Extract the (X, Y) coordinate from the center of the cell holding the provided text.  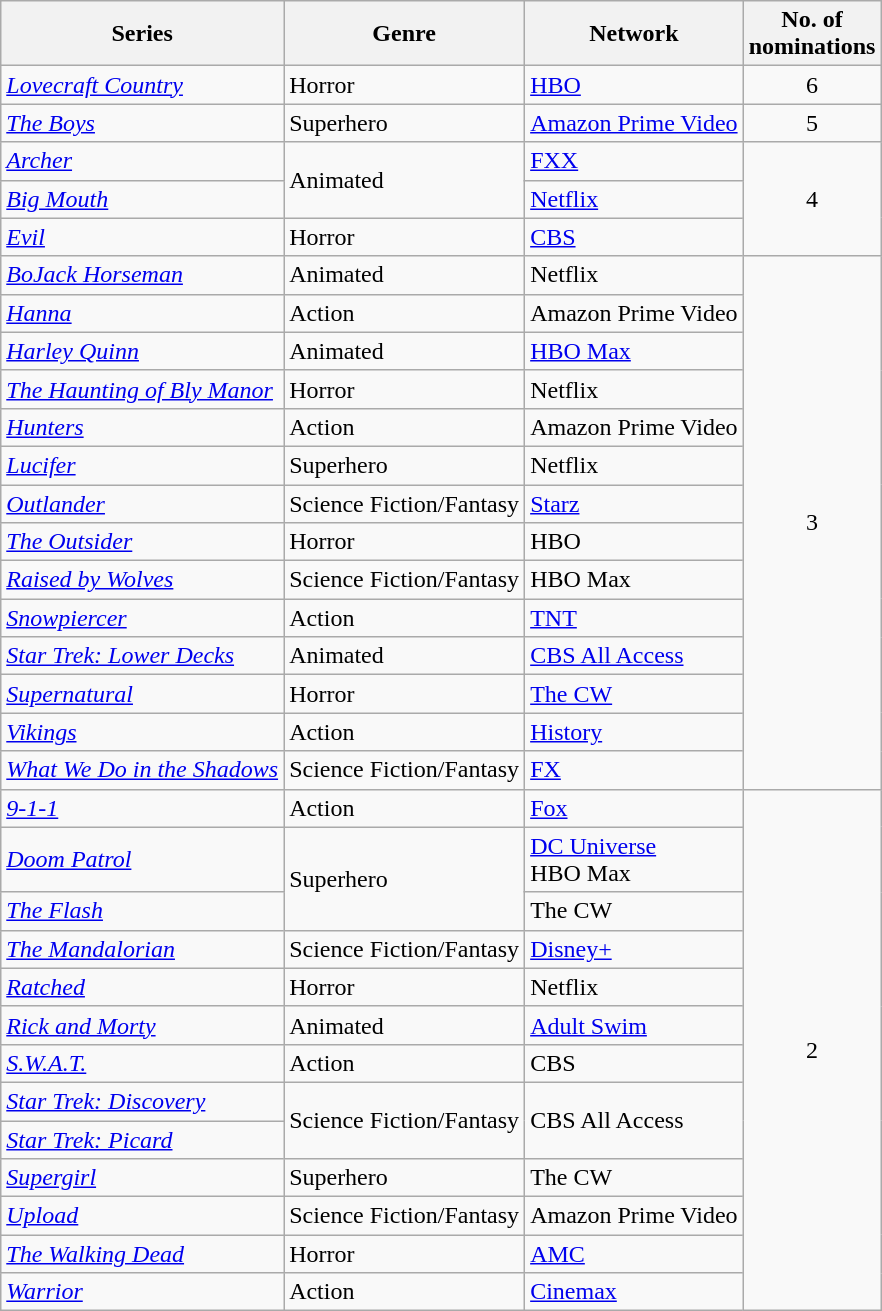
FX (634, 770)
2 (812, 1050)
S.W.A.T. (142, 1063)
Evil (142, 237)
Hanna (142, 313)
Disney+ (634, 949)
DC UniverseHBO Max (634, 860)
Adult Swim (634, 1025)
5 (812, 123)
The Boys (142, 123)
Archer (142, 161)
The Outsider (142, 542)
The Walking Dead (142, 1254)
6 (812, 85)
4 (812, 199)
Series (142, 34)
Doom Patrol (142, 860)
Star Trek: Discovery (142, 1101)
Rick and Morty (142, 1025)
Network (634, 34)
9-1-1 (142, 808)
TNT (634, 618)
Lucifer (142, 465)
Ratched (142, 987)
Fox (634, 808)
Harley Quinn (142, 351)
Vikings (142, 732)
Warrior (142, 1292)
Upload (142, 1216)
The Haunting of Bly Manor (142, 389)
History (634, 732)
What We Do in the Shadows (142, 770)
Star Trek: Picard (142, 1139)
Supergirl (142, 1178)
Outlander (142, 503)
Supernatural (142, 694)
Snowpiercer (142, 618)
Star Trek: Lower Decks (142, 656)
No. ofnominations (812, 34)
The Flash (142, 911)
3 (812, 522)
BoJack Horseman (142, 275)
The Mandalorian (142, 949)
Hunters (142, 427)
FXX (634, 161)
Lovecraft Country (142, 85)
AMC (634, 1254)
Starz (634, 503)
Raised by Wolves (142, 580)
Big Mouth (142, 199)
Cinemax (634, 1292)
Genre (404, 34)
